Detect which cell encompasses the target text, then output its [X, Y] center coordinate. 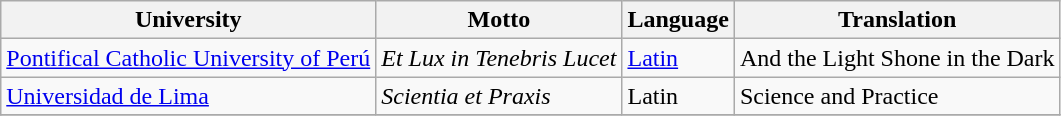
University [188, 20]
Translation [897, 20]
Universidad de Lima [188, 96]
Scientia et Praxis [499, 96]
Motto [499, 20]
Science and Practice [897, 96]
Pontifical Catholic University of Perú [188, 58]
Language [678, 20]
Et Lux in Tenebris Lucet [499, 58]
And the Light Shone in the Dark [897, 58]
